Output the (x, y) coordinate of the center of the cell containing the given text.  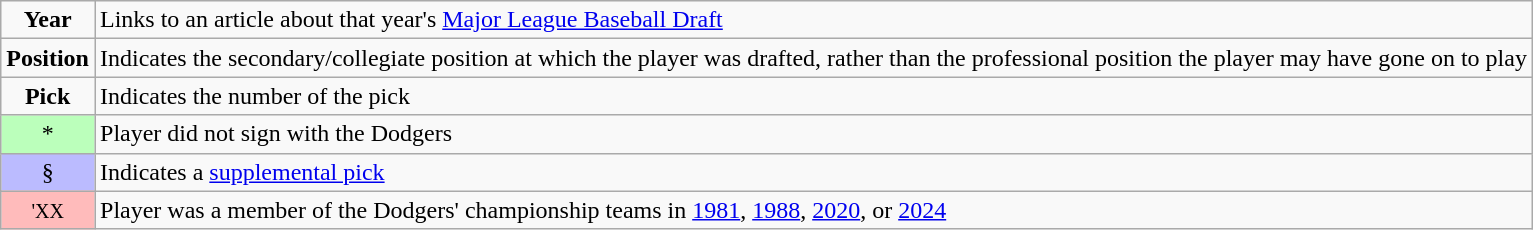
Links to an article about that year's Major League Baseball Draft (813, 20)
Year (48, 20)
§ (48, 172)
Indicates a supplemental pick (813, 172)
Indicates the number of the pick (813, 96)
Player did not sign with the Dodgers (813, 134)
Pick (48, 96)
Position (48, 58)
* (48, 134)
Player was a member of the Dodgers' championship teams in 1981, 1988, 2020, or 2024 (813, 210)
'XX (48, 210)
